For the text-containing cell, return its midpoint in (X, Y) coordinate format. 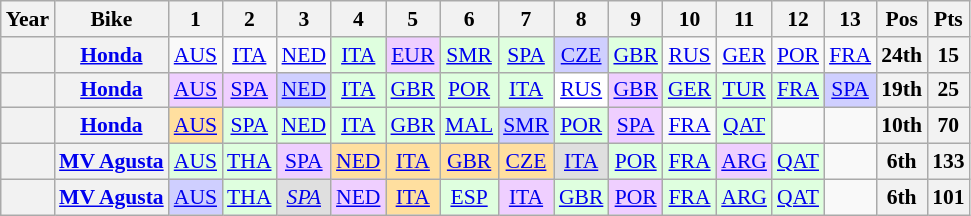
Year (28, 19)
15 (948, 55)
MAL (469, 126)
24th (902, 55)
19th (902, 90)
10th (902, 126)
4 (358, 19)
5 (414, 19)
11 (744, 19)
7 (526, 19)
Pos (902, 19)
70 (948, 126)
13 (850, 19)
8 (582, 19)
3 (304, 19)
6 (469, 19)
12 (798, 19)
2 (249, 19)
TUR (744, 90)
1 (196, 19)
EUR (414, 55)
ESP (469, 197)
Bike (112, 19)
133 (948, 162)
Pts (948, 19)
101 (948, 197)
9 (636, 19)
25 (948, 90)
10 (690, 19)
